From the cell containing the given text, extract its center point as (X, Y) coordinate. 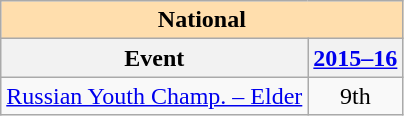
National (202, 20)
Russian Youth Champ. – Elder (154, 96)
Event (154, 58)
9th (356, 96)
2015–16 (356, 58)
